For the text-containing cell, return its midpoint in (X, Y) coordinate format. 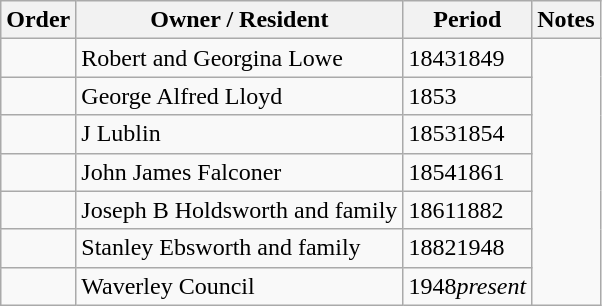
Robert and Georgina Lowe (240, 58)
John James Falconer (240, 172)
18531854 (468, 134)
18611882 (468, 210)
Joseph B Holdsworth and family (240, 210)
Order (38, 20)
1853 (468, 96)
Period (468, 20)
Notes (566, 20)
Waverley Council (240, 286)
Owner / Resident (240, 20)
1948present (468, 286)
Stanley Ebsworth and family (240, 248)
J Lublin (240, 134)
18821948 (468, 248)
18541861 (468, 172)
George Alfred Lloyd (240, 96)
18431849 (468, 58)
